Scan for the cell matching the given text and deliver its (x, y) coordinate at center. 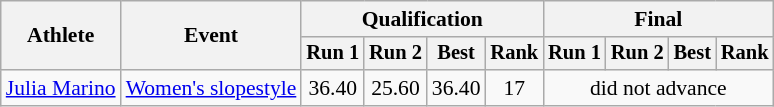
Julia Marino (61, 88)
Event (212, 36)
Women's slopestyle (212, 88)
Qualification (422, 19)
Athlete (61, 36)
did not advance (658, 88)
17 (515, 88)
Final (658, 19)
25.60 (396, 88)
